Locate the cell with the specified text and output its (X, Y) center coordinate. 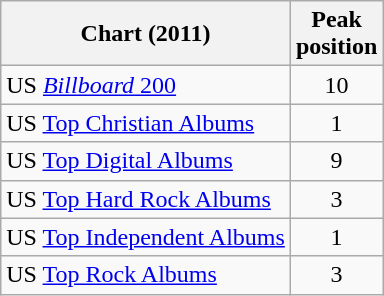
US Top Hard Rock Albums (146, 199)
US Top Digital Albums (146, 161)
10 (336, 85)
US Billboard 200 (146, 85)
US Top Independent Albums (146, 237)
US Top Rock Albums (146, 275)
Peakposition (336, 34)
9 (336, 161)
US Top Christian Albums (146, 123)
Chart (2011) (146, 34)
